Capture the cell that displays the provided text and extract its (x, y) central coordinate. 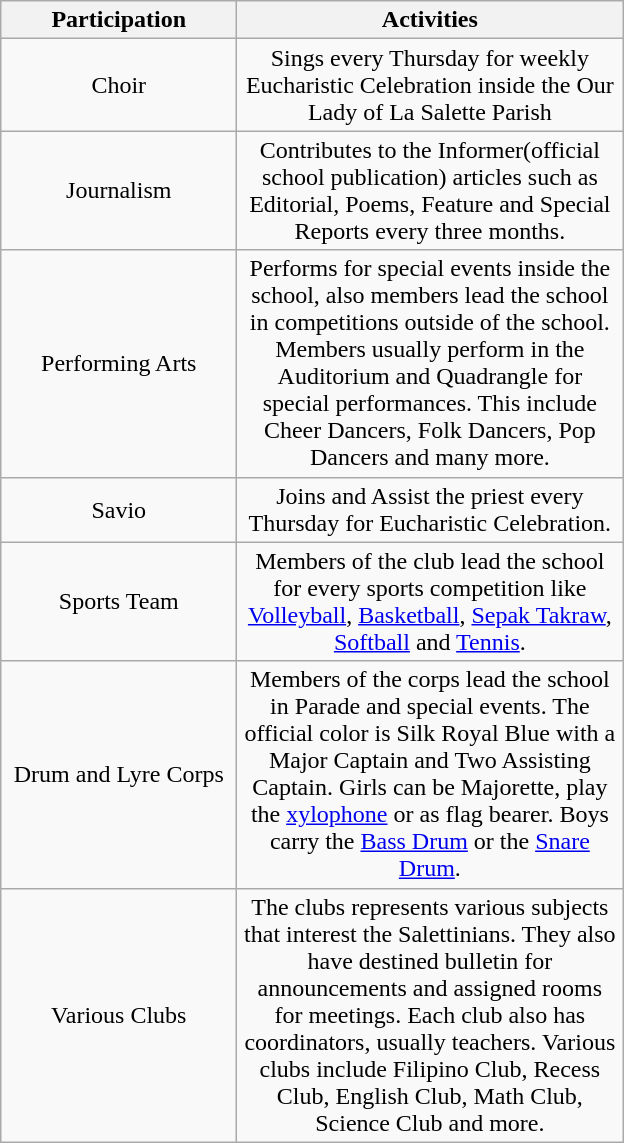
Various Clubs (119, 1015)
Activities (430, 20)
Sings every Thursday for weekly Eucharistic Celebration inside the Our Lady of La Salette Parish (430, 85)
Performing Arts (119, 364)
Participation (119, 20)
Joins and Assist the priest every Thursday for Eucharistic Celebration. (430, 510)
Drum and Lyre Corps (119, 774)
Members of the club lead the school for every sports competition like Volleyball, Basketball, Sepak Takraw, Softball and Tennis. (430, 602)
Contributes to the Informer(official school publication) articles such as Editorial, Poems, Feature and Special Reports every three months. (430, 190)
Journalism (119, 190)
Choir (119, 85)
Sports Team (119, 602)
Savio (119, 510)
